Output the (x, y) coordinate of the center of the cell containing the given text.  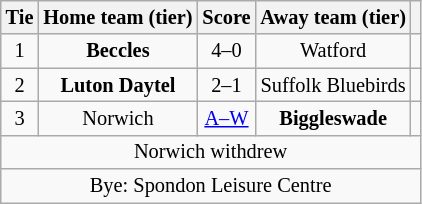
2 (20, 85)
Biggleswade (332, 118)
Norwich withdrew (211, 152)
Home team (tier) (118, 17)
Watford (332, 51)
Beccles (118, 51)
Luton Daytel (118, 85)
2–1 (226, 85)
4–0 (226, 51)
Bye: Spondon Leisure Centre (211, 186)
Score (226, 17)
Tie (20, 17)
Suffolk Bluebirds (332, 85)
Away team (tier) (332, 17)
1 (20, 51)
3 (20, 118)
A–W (226, 118)
Norwich (118, 118)
